Output the [x, y] coordinate of the center of the cell containing the given text.  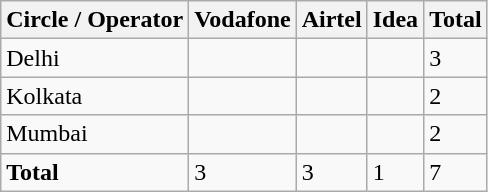
7 [456, 172]
Delhi [95, 58]
Circle / Operator [95, 20]
Kolkata [95, 96]
Airtel [332, 20]
Vodafone [243, 20]
1 [395, 172]
Idea [395, 20]
Mumbai [95, 134]
